Return the [x, y] coordinate for the center point of the cell that contains the specified text.  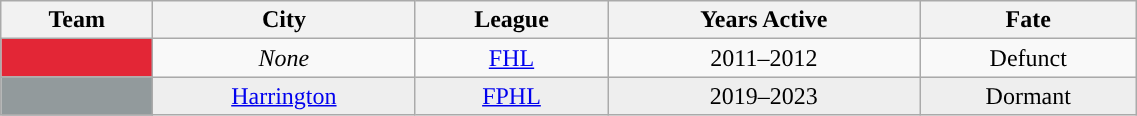
Dormant [1028, 96]
Harrington [284, 96]
Fate [1028, 20]
Team [77, 20]
City [284, 20]
Defunct [1028, 58]
FHL [512, 58]
None [284, 58]
2019–2023 [764, 96]
2011–2012 [764, 58]
League [512, 20]
Years Active [764, 20]
FPHL [512, 96]
